For the text-containing cell, return its midpoint in (x, y) coordinate format. 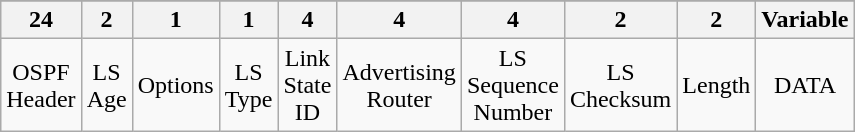
Variable (805, 20)
OSPF Header (41, 85)
24 (41, 20)
Options (176, 85)
Advertising Router (399, 85)
Length (716, 85)
Link State ID (308, 85)
LS Type (248, 85)
LS Sequence Number (512, 85)
LS Age (106, 85)
DATA (805, 85)
LS Checksum (620, 85)
